Pinpoint the cell where the given text exists, returning its [X, Y] midpoint coordinate. 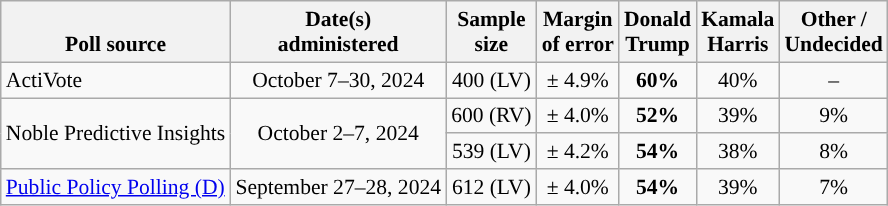
40% [738, 80]
8% [833, 152]
38% [738, 152]
612 (LV) [492, 187]
Public Policy Polling (D) [116, 187]
DonaldTrump [658, 32]
– [833, 80]
October 7–30, 2024 [338, 80]
Date(s)administered [338, 32]
October 2–7, 2024 [338, 134]
7% [833, 187]
Noble Predictive Insights [116, 134]
60% [658, 80]
Marginof error [578, 32]
52% [658, 116]
± 4.9% [578, 80]
600 (RV) [492, 116]
539 (LV) [492, 152]
400 (LV) [492, 80]
9% [833, 116]
Samplesize [492, 32]
ActiVote [116, 80]
± 4.2% [578, 152]
September 27–28, 2024 [338, 187]
Other /Undecided [833, 32]
KamalaHarris [738, 32]
Poll source [116, 32]
